Capture the cell that displays the provided text and extract its (X, Y) central coordinate. 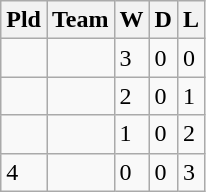
Pld (24, 20)
D (163, 20)
4 (24, 172)
W (132, 20)
Team (80, 20)
L (190, 20)
